Extract the [x, y] coordinate from the center of the cell holding the provided text.  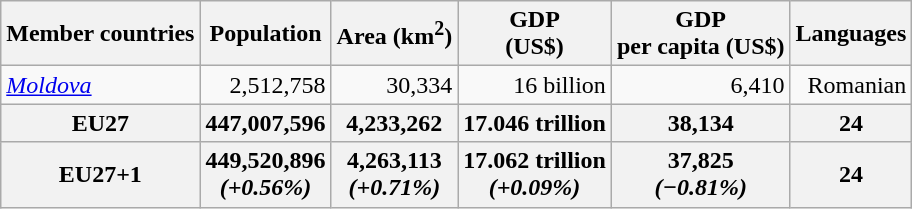
GDP per capita (US$) [700, 34]
Population [266, 34]
37,825 (−0.81%) [700, 174]
6,410 [700, 85]
16 billion [535, 85]
Member countries [100, 34]
EU27+1 [100, 174]
Languages [851, 34]
449,520,896 (+0.56%) [266, 174]
Romanian [851, 85]
30,334 [394, 85]
4,233,262 [394, 123]
EU27 [100, 123]
38,134 [700, 123]
4,263,113 (+0.71%) [394, 174]
Moldova [100, 85]
17.062 trillion (+0.09%) [535, 174]
GDP (US$) [535, 34]
Area (km2) [394, 34]
447,007,596 [266, 123]
2,512,758 [266, 85]
17.046 trillion [535, 123]
